Scan for the cell matching the given text and deliver its (X, Y) coordinate at center. 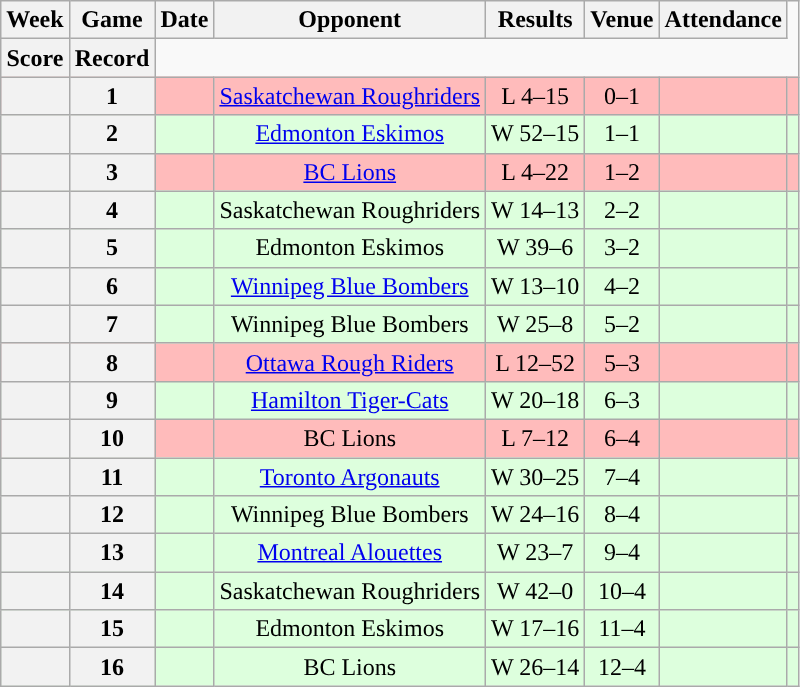
Week (35, 20)
12–4 (622, 667)
8–4 (622, 515)
W 52–15 (536, 134)
W 20–18 (536, 400)
6–4 (622, 438)
5–2 (622, 324)
W 13–10 (536, 286)
1 (112, 96)
W 30–25 (536, 477)
W 23–7 (536, 553)
W 25–8 (536, 324)
15 (112, 629)
10–4 (622, 591)
Venue (622, 20)
Montreal Alouettes (350, 553)
6–3 (622, 400)
2–2 (622, 210)
0–1 (622, 96)
L 4–15 (536, 96)
W 17–16 (536, 629)
10 (112, 438)
W 26–14 (536, 667)
W 14–13 (536, 210)
9 (112, 400)
14 (112, 591)
W 39–6 (536, 248)
11–4 (622, 629)
3–2 (622, 248)
Record (112, 58)
Opponent (350, 20)
W 24–16 (536, 515)
Toronto Argonauts (350, 477)
2 (112, 134)
11 (112, 477)
Hamilton Tiger-Cats (350, 400)
L 7–12 (536, 438)
Game (112, 20)
Date (184, 20)
7–4 (622, 477)
4–2 (622, 286)
4 (112, 210)
W 42–0 (536, 591)
Attendance (723, 20)
3 (112, 172)
5 (112, 248)
12 (112, 515)
9–4 (622, 553)
16 (112, 667)
5–3 (622, 362)
6 (112, 286)
1–2 (622, 172)
Score (35, 58)
L 4–22 (536, 172)
7 (112, 324)
L 12–52 (536, 362)
13 (112, 553)
1–1 (622, 134)
Results (536, 20)
Ottawa Rough Riders (350, 362)
8 (112, 362)
